From the cell containing the given text, extract its center point as (x, y) coordinate. 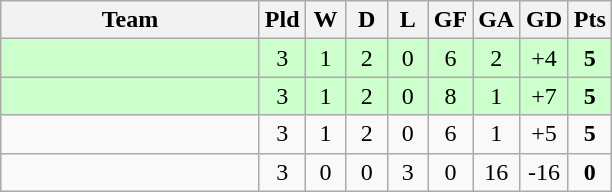
W (326, 20)
+4 (544, 58)
L (408, 20)
Team (130, 20)
GF (450, 20)
+5 (544, 134)
8 (450, 96)
Pts (590, 20)
Pld (282, 20)
-16 (544, 172)
D (366, 20)
GD (544, 20)
GA (496, 20)
+7 (544, 96)
16 (496, 172)
